Pinpoint the cell where the given text exists, returning its (X, Y) midpoint coordinate. 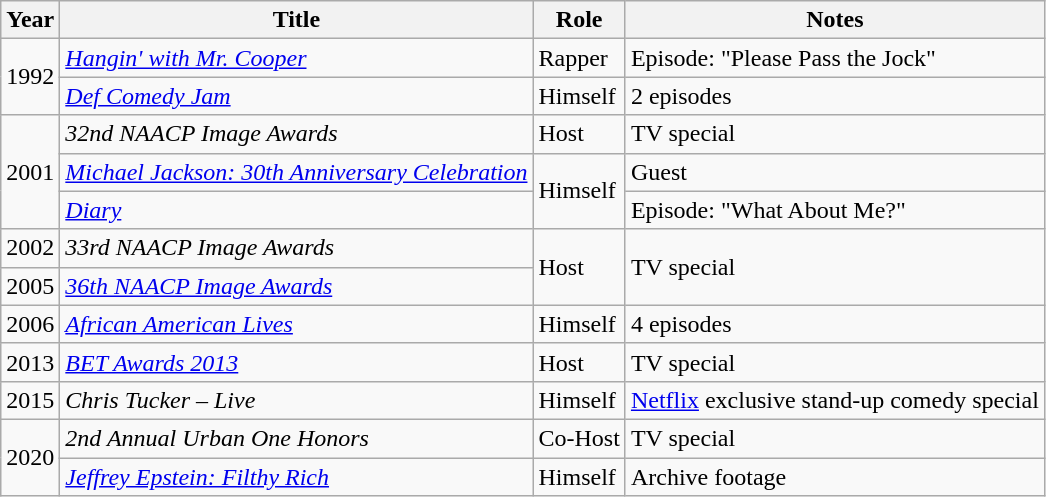
Role (579, 20)
Notes (834, 20)
2001 (30, 172)
4 episodes (834, 324)
33rd NAACP Image Awards (296, 248)
Episode: "What About Me?" (834, 210)
32nd NAACP Image Awards (296, 134)
Chris Tucker – Live (296, 400)
2020 (30, 457)
2015 (30, 400)
Jeffrey Epstein: Filthy Rich (296, 477)
Rapper (579, 58)
Co-Host (579, 438)
2002 (30, 248)
Diary (296, 210)
2 episodes (834, 96)
2006 (30, 324)
Year (30, 20)
1992 (30, 77)
Hangin' with Mr. Cooper (296, 58)
Archive footage (834, 477)
Episode: "Please Pass the Jock" (834, 58)
African American Lives (296, 324)
36th NAACP Image Awards (296, 286)
2005 (30, 286)
Def Comedy Jam (296, 96)
BET Awards 2013 (296, 362)
Title (296, 20)
2013 (30, 362)
2nd Annual Urban One Honors (296, 438)
Michael Jackson: 30th Anniversary Celebration (296, 172)
Netflix exclusive stand-up comedy special (834, 400)
Guest (834, 172)
